Scan for the cell matching the given text and deliver its (X, Y) coordinate at center. 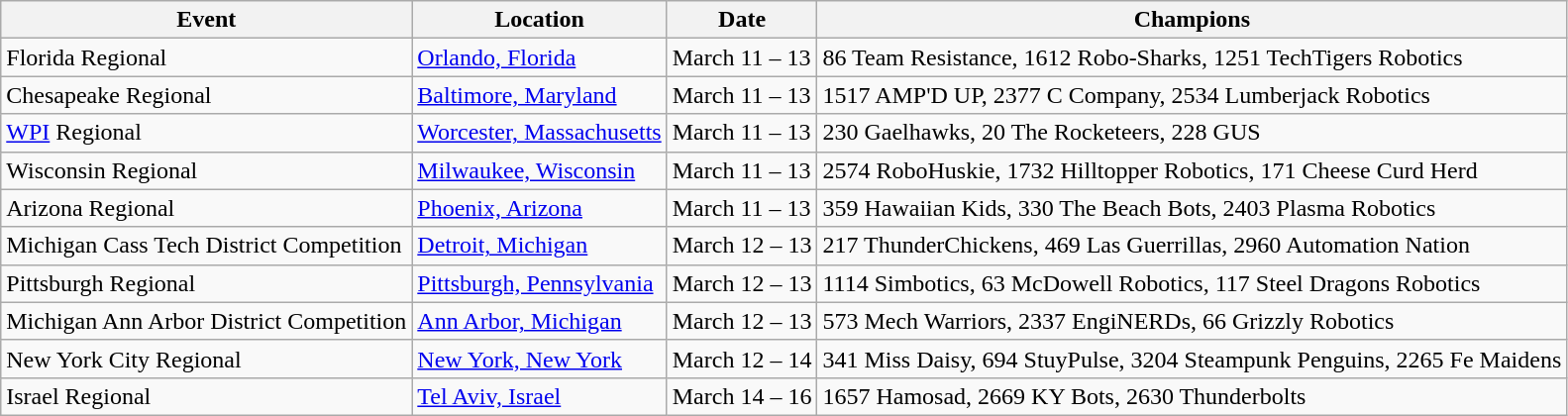
March 14 – 16 (742, 396)
Location (539, 20)
Tel Aviv, Israel (539, 396)
New York City Regional (206, 359)
Pittsburgh, Pennsylvania (539, 283)
Baltimore, Maryland (539, 95)
Pittsburgh Regional (206, 283)
Ann Arbor, Michigan (539, 321)
Phoenix, Arizona (539, 208)
Champions (1193, 20)
1517 AMP'D UP, 2377 C Company, 2534 Lumberjack Robotics (1193, 95)
230 Gaelhawks, 20 The Rocketeers, 228 GUS (1193, 133)
1657 Hamosad, 2669 KY Bots, 2630 Thunderbolts (1193, 396)
New York, New York (539, 359)
Michigan Cass Tech District Competition (206, 246)
Florida Regional (206, 57)
Date (742, 20)
86 Team Resistance, 1612 Robo-Sharks, 1251 TechTigers Robotics (1193, 57)
1114 Simbotics, 63 McDowell Robotics, 117 Steel Dragons Robotics (1193, 283)
Arizona Regional (206, 208)
2574 RoboHuskie, 1732 Hilltopper Robotics, 171 Cheese Curd Herd (1193, 170)
Event (206, 20)
Detroit, Michigan (539, 246)
Wisconsin Regional (206, 170)
359 Hawaiian Kids, 330 The Beach Bots, 2403 Plasma Robotics (1193, 208)
341 Miss Daisy, 694 StuyPulse, 3204 Steampunk Penguins, 2265 Fe Maidens (1193, 359)
Michigan Ann Arbor District Competition (206, 321)
WPI Regional (206, 133)
Chesapeake Regional (206, 95)
573 Mech Warriors, 2337 EngiNERDs, 66 Grizzly Robotics (1193, 321)
Orlando, Florida (539, 57)
217 ThunderChickens, 469 Las Guerrillas, 2960 Automation Nation (1193, 246)
March 12 – 14 (742, 359)
Milwaukee, Wisconsin (539, 170)
Israel Regional (206, 396)
Worcester, Massachusetts (539, 133)
